Determine the [X, Y] coordinate at the center of the cell enclosing the given text.  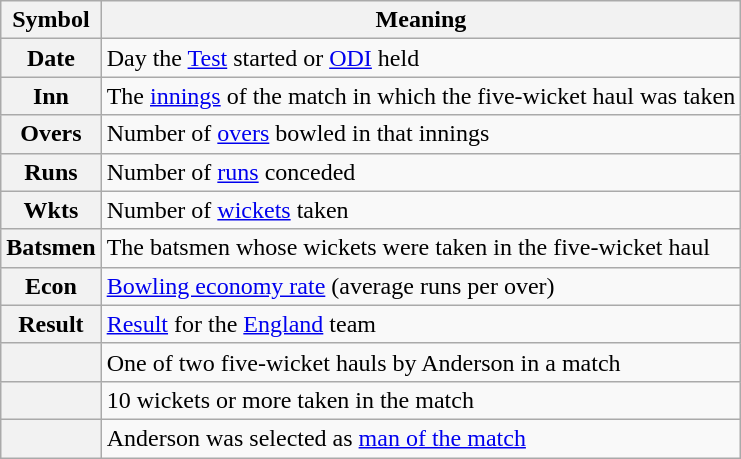
Number of wickets taken [421, 210]
One of two five-wicket hauls by Anderson in a match [421, 362]
Day the Test started or ODI held [421, 58]
Date [51, 58]
10 wickets or more taken in the match [421, 400]
Symbol [51, 20]
Overs [51, 134]
Number of runs conceded [421, 172]
The innings of the match in which the five-wicket haul was taken [421, 96]
Wkts [51, 210]
The batsmen whose wickets were taken in the five-wicket haul [421, 248]
Inn [51, 96]
Number of overs bowled in that innings [421, 134]
Meaning [421, 20]
Econ [51, 286]
Anderson was selected as man of the match [421, 438]
Result for the England team [421, 324]
Batsmen [51, 248]
Result [51, 324]
Bowling economy rate (average runs per over) [421, 286]
Runs [51, 172]
